Scan for the cell matching the given text and deliver its (x, y) coordinate at center. 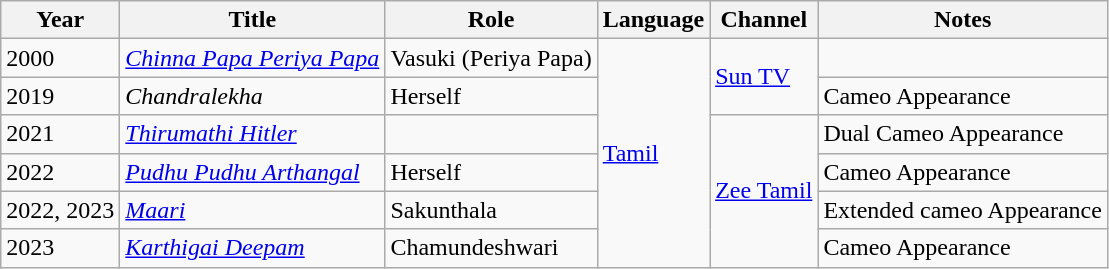
Thirumathi Hitler (252, 134)
Pudhu Pudhu Arthangal (252, 172)
Zee Tamil (764, 191)
Title (252, 20)
Notes (963, 20)
Maari (252, 210)
2023 (60, 248)
2022 (60, 172)
2022, 2023 (60, 210)
2000 (60, 58)
Language (653, 20)
Year (60, 20)
Sakunthala (491, 210)
Channel (764, 20)
Tamil (653, 153)
2019 (60, 96)
Chamundeshwari (491, 248)
Chinna Papa Periya Papa (252, 58)
Vasuki (Periya Papa) (491, 58)
Karthigai Deepam (252, 248)
Role (491, 20)
Chandralekha (252, 96)
Sun TV (764, 77)
Dual Cameo Appearance (963, 134)
2021 (60, 134)
Extended cameo Appearance (963, 210)
